For the text-containing cell, return its midpoint in [X, Y] coordinate format. 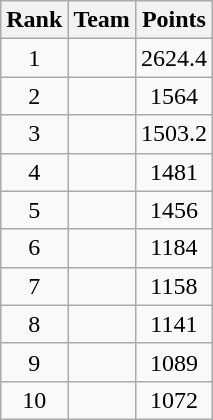
Points [174, 20]
1072 [174, 400]
1481 [174, 172]
6 [34, 248]
1158 [174, 286]
5 [34, 210]
7 [34, 286]
Team [102, 20]
1184 [174, 248]
9 [34, 362]
3 [34, 134]
1456 [174, 210]
1564 [174, 96]
2 [34, 96]
2624.4 [174, 58]
4 [34, 172]
Rank [34, 20]
1089 [174, 362]
10 [34, 400]
1141 [174, 324]
1503.2 [174, 134]
1 [34, 58]
8 [34, 324]
